Find where the given text appears and provide that cell's center as [X, Y] coordinate. 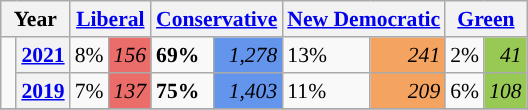
241 [408, 55]
41 [506, 55]
Liberal [110, 19]
New Democratic [364, 19]
Green [486, 19]
13% [326, 55]
1,278 [248, 55]
2021 [42, 55]
Conservative [216, 19]
209 [408, 91]
1,403 [248, 91]
11% [326, 91]
75% [182, 91]
8% [90, 55]
7% [90, 91]
108 [506, 91]
2019 [42, 91]
137 [130, 91]
156 [130, 55]
69% [182, 55]
Year [36, 19]
2% [464, 55]
6% [464, 91]
